Detect which cell encompasses the target text, then output its [X, Y] center coordinate. 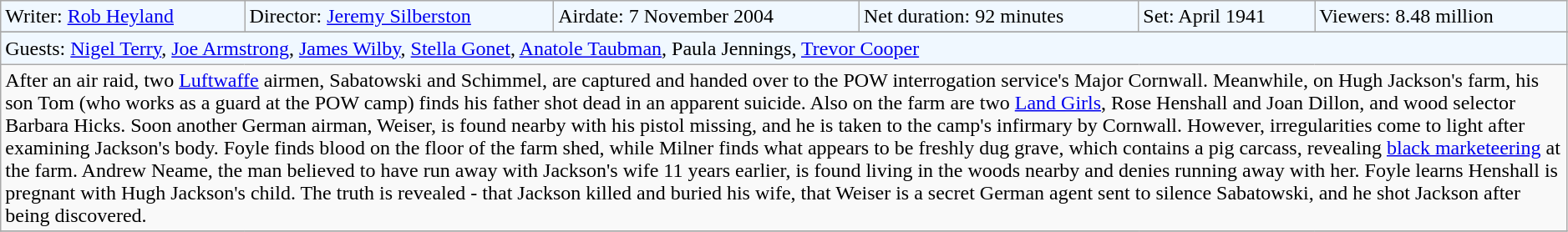
Writer: Rob Heyland [123, 17]
Viewers: 8.48 million [1442, 17]
Net duration: 92 minutes [998, 17]
Guests: Nigel Terry, Joe Armstrong, James Wilby, Stella Gonet, Anatole Taubman, Paula Jennings, Trevor Cooper [784, 48]
Set: April 1941 [1226, 17]
Director: Jeremy Silberston [399, 17]
Airdate: 7 November 2004 [707, 17]
